Output the (X, Y) coordinate of the center of the cell containing the given text.  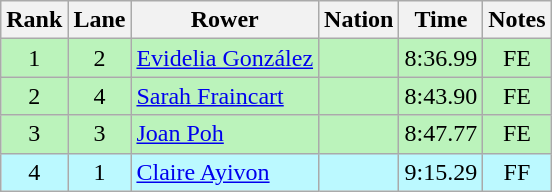
Joan Poh (225, 134)
Evidelia González (225, 58)
Time (441, 20)
8:43.90 (441, 96)
Lane (100, 20)
Rank (34, 20)
FF (517, 172)
8:36.99 (441, 58)
Notes (517, 20)
8:47.77 (441, 134)
Sarah Fraincart (225, 96)
Nation (359, 20)
Rower (225, 20)
9:15.29 (441, 172)
Claire Ayivon (225, 172)
